Determine the [x, y] coordinate at the center of the cell enclosing the given text.  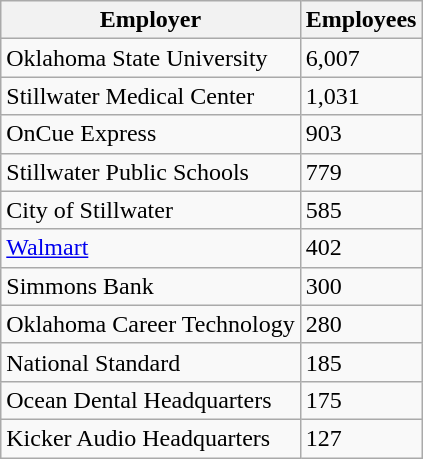
City of Stillwater [151, 210]
Walmart [151, 248]
585 [361, 210]
Employer [151, 20]
Oklahoma Career Technology [151, 324]
185 [361, 362]
Oklahoma State University [151, 58]
175 [361, 400]
402 [361, 248]
National Standard [151, 362]
1,031 [361, 96]
280 [361, 324]
779 [361, 172]
Simmons Bank [151, 286]
OnCue Express [151, 134]
Stillwater Medical Center [151, 96]
6,007 [361, 58]
300 [361, 286]
Ocean Dental Headquarters [151, 400]
127 [361, 438]
903 [361, 134]
Stillwater Public Schools [151, 172]
Employees [361, 20]
Kicker Audio Headquarters [151, 438]
